Scan for the cell matching the given text and deliver its (X, Y) coordinate at center. 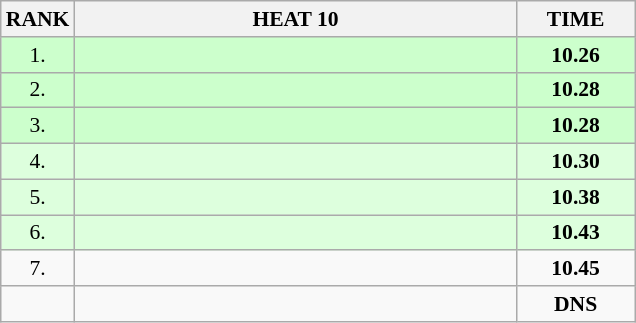
10.26 (576, 55)
TIME (576, 19)
4. (38, 162)
5. (38, 197)
RANK (38, 19)
10.45 (576, 269)
6. (38, 233)
10.43 (576, 233)
7. (38, 269)
1. (38, 55)
2. (38, 90)
DNS (576, 304)
10.30 (576, 162)
HEAT 10 (295, 19)
10.38 (576, 197)
3. (38, 126)
